Return (x, y) of the center of cell containing provided text 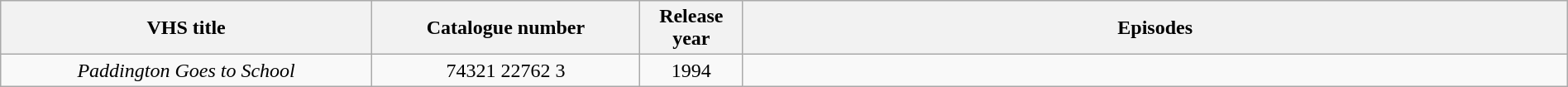
74321 22762 3 (505, 70)
VHS title (187, 28)
Paddington Goes to School (187, 70)
Release year (691, 28)
Episodes (1154, 28)
1994 (691, 70)
Catalogue number (505, 28)
